Identify which cell holds the provided text, then report its [X, Y] central coordinate. 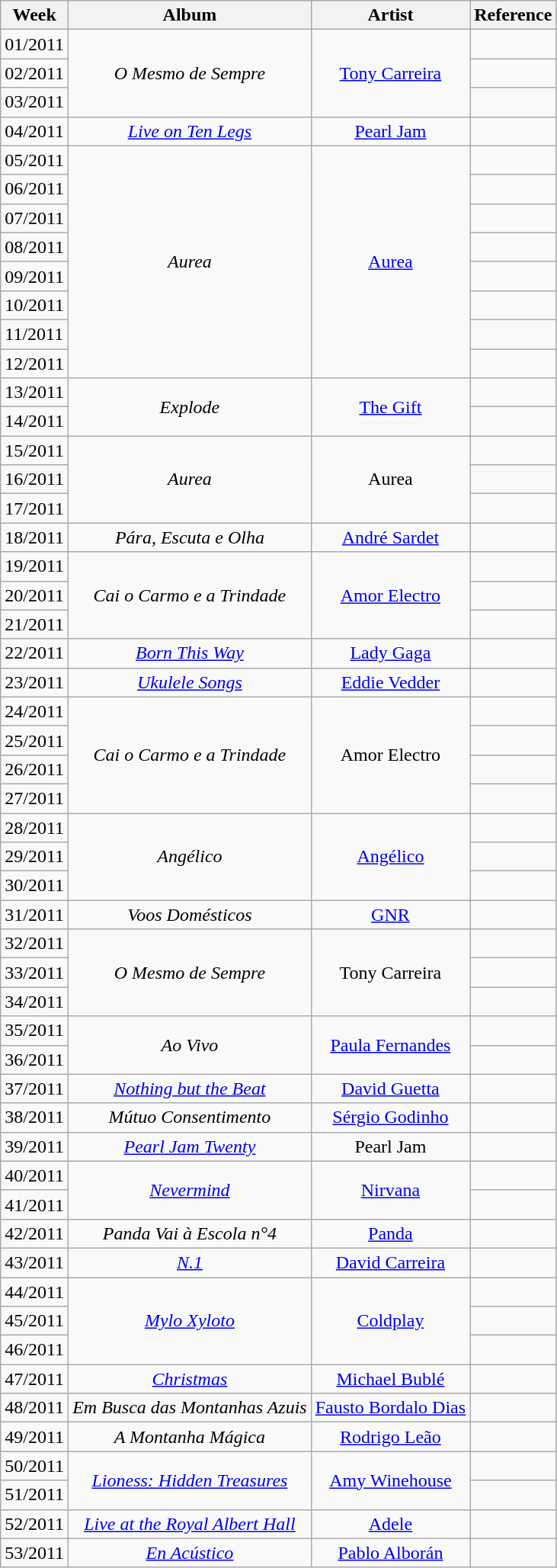
30/2011 [35, 886]
Em Busca das Montanhas Azuis [190, 1408]
05/2011 [35, 160]
Eddie Vedder [390, 682]
Paula Fernandes [390, 1045]
23/2011 [35, 682]
21/2011 [35, 624]
25/2011 [35, 740]
49/2011 [35, 1437]
David Guetta [390, 1089]
26/2011 [35, 769]
24/2011 [35, 711]
48/2011 [35, 1408]
36/2011 [35, 1060]
Lioness: Hidden Treasures [190, 1480]
Pearl Jam Twenty [190, 1146]
17/2011 [35, 508]
Voos Domésticos [190, 915]
29/2011 [35, 857]
28/2011 [35, 827]
Nirvana [390, 1190]
01/2011 [35, 44]
39/2011 [35, 1146]
11/2011 [35, 334]
20/2011 [35, 595]
Fausto Bordalo Dias [390, 1408]
Pára, Escuta e Olha [190, 537]
The Gift [390, 407]
Artist [390, 15]
André Sardet [390, 537]
03/2011 [35, 102]
27/2011 [35, 798]
52/2011 [35, 1524]
Ao Vivo [190, 1045]
En Acústico [190, 1553]
09/2011 [35, 276]
33/2011 [35, 973]
Panda [390, 1233]
46/2011 [35, 1350]
Mylo Xyloto [190, 1321]
50/2011 [35, 1466]
Ukulele Songs [190, 682]
53/2011 [35, 1553]
Adele [390, 1524]
51/2011 [35, 1495]
34/2011 [35, 1002]
44/2011 [35, 1292]
Born This Way [190, 653]
45/2011 [35, 1321]
47/2011 [35, 1379]
40/2011 [35, 1175]
41/2011 [35, 1204]
31/2011 [35, 915]
06/2011 [35, 189]
Live at the Royal Albert Hall [190, 1524]
22/2011 [35, 653]
19/2011 [35, 566]
A Montanha Mágica [190, 1437]
Lady Gaga [390, 653]
42/2011 [35, 1233]
Panda Vai à Escola n°4 [190, 1233]
43/2011 [35, 1262]
08/2011 [35, 247]
35/2011 [35, 1031]
12/2011 [35, 364]
Reference [514, 15]
02/2011 [35, 73]
Coldplay [390, 1321]
16/2011 [35, 479]
37/2011 [35, 1089]
Live on Ten Legs [190, 131]
Amy Winehouse [390, 1480]
Album [190, 15]
Nothing but the Beat [190, 1089]
Christmas [190, 1379]
Week [35, 15]
13/2011 [35, 393]
14/2011 [35, 422]
Explode [190, 407]
David Carreira [390, 1262]
32/2011 [35, 944]
18/2011 [35, 537]
07/2011 [35, 218]
38/2011 [35, 1117]
GNR [390, 915]
Mútuo Consentimento [190, 1117]
Michael Bublé [390, 1379]
N.1 [190, 1262]
10/2011 [35, 305]
Pablo Alborán [390, 1553]
15/2011 [35, 451]
Rodrigo Leão [390, 1437]
Nevermind [190, 1190]
04/2011 [35, 131]
Sérgio Godinho [390, 1117]
